Capture the cell that displays the provided text and extract its (X, Y) central coordinate. 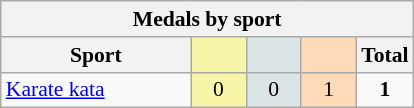
Karate kata (96, 90)
Total (384, 55)
Medals by sport (208, 19)
Sport (96, 55)
